Return [X, Y] of the center of cell containing provided text 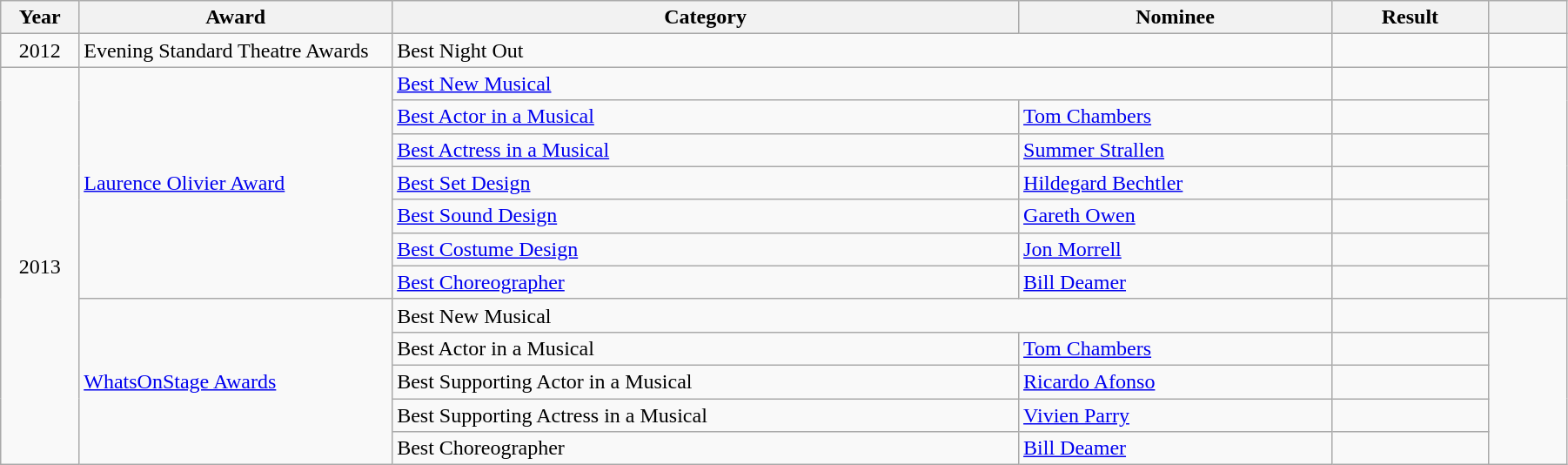
Laurence Olivier Award [236, 183]
Best Sound Design [706, 216]
Best Supporting Actress in a Musical [706, 415]
Best Costume Design [706, 249]
Summer Strallen [1176, 150]
Category [706, 17]
Jon Morrell [1176, 249]
Hildegard Bechtler [1176, 183]
Best Set Design [706, 183]
Best Actress in a Musical [706, 150]
WhatsOnStage Awards [236, 381]
Year [40, 17]
Gareth Owen [1176, 216]
2013 [40, 266]
Nominee [1176, 17]
Best Night Out [862, 51]
Result [1410, 17]
Ricardo Afonso [1176, 381]
Vivien Parry [1176, 415]
Award [236, 17]
2012 [40, 51]
Evening Standard Theatre Awards [236, 51]
Best Supporting Actor in a Musical [706, 381]
